Identify which cell holds the provided text, then report its (x, y) central coordinate. 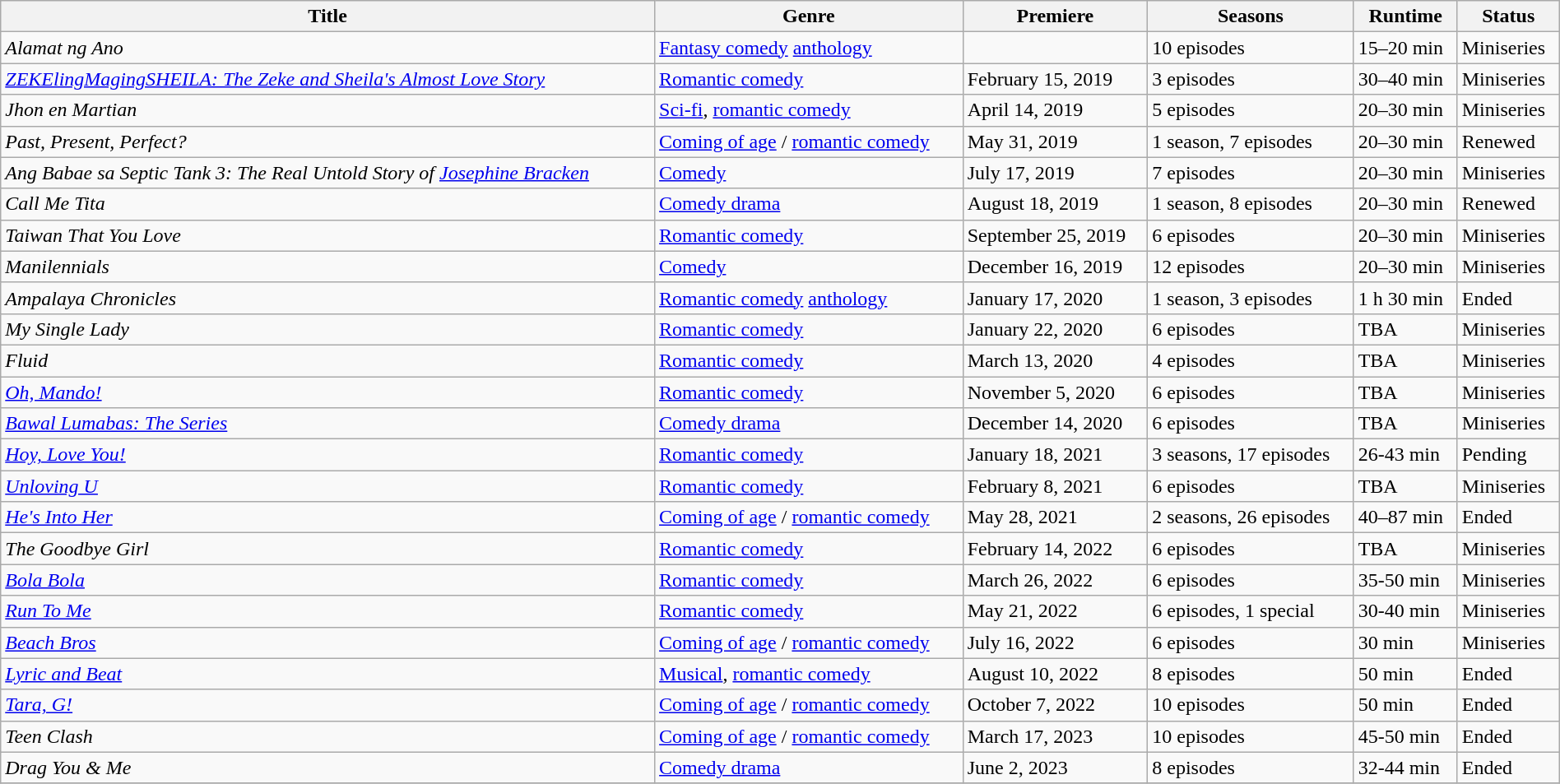
April 14, 2019 (1055, 110)
July 17, 2019 (1055, 173)
1 h 30 min (1405, 298)
Tara, G! (327, 705)
October 7, 2022 (1055, 705)
March 17, 2023 (1055, 736)
32-44 min (1405, 768)
Ampalaya Chronicles (327, 298)
Teen Clash (327, 736)
3 episodes (1251, 79)
Manilennials (327, 267)
5 episodes (1251, 110)
January 18, 2021 (1055, 455)
Beach Bros (327, 643)
The Goodbye Girl (327, 549)
Sci-fi, romantic comedy (810, 110)
Jhon en Martian (327, 110)
4 episodes (1251, 360)
August 18, 2019 (1055, 204)
Seasons (1251, 16)
Call Me Tita (327, 204)
30-40 min (1405, 611)
12 episodes (1251, 267)
February 8, 2021 (1055, 486)
Oh, Mando! (327, 392)
1 season, 8 episodes (1251, 204)
May 28, 2021 (1055, 517)
Lyric and Beat (327, 674)
Alamat ng Ano (327, 48)
February 15, 2019 (1055, 79)
30–40 min (1405, 79)
7 episodes (1251, 173)
Runtime (1405, 16)
August 10, 2022 (1055, 674)
January 17, 2020 (1055, 298)
May 31, 2019 (1055, 141)
March 26, 2022 (1055, 580)
He's Into Her (327, 517)
June 2, 2023 (1055, 768)
May 21, 2022 (1055, 611)
Fluid (327, 360)
1 season, 7 episodes (1251, 141)
Ang Babae sa Septic Tank 3: The Real Untold Story of Josephine Bracken (327, 173)
Drag You & Me (327, 768)
40–87 min (1405, 517)
45-50 min (1405, 736)
15–20 min (1405, 48)
ZEKElingMagingSHEILA: The Zeke and Sheila's Almost Love Story (327, 79)
35-50 min (1405, 580)
6 episodes, 1 special (1251, 611)
Title (327, 16)
Hoy, Love You! (327, 455)
Pending (1508, 455)
Run To Me (327, 611)
September 25, 2019 (1055, 235)
Musical, romantic comedy (810, 674)
1 season, 3 episodes (1251, 298)
Unloving U (327, 486)
January 22, 2020 (1055, 329)
July 16, 2022 (1055, 643)
December 14, 2020 (1055, 424)
March 13, 2020 (1055, 360)
Taiwan That You Love (327, 235)
February 14, 2022 (1055, 549)
Premiere (1055, 16)
Bola Bola (327, 580)
26-43 min (1405, 455)
Past, Present, Perfect? (327, 141)
November 5, 2020 (1055, 392)
My Single Lady (327, 329)
Romantic comedy anthology (810, 298)
Bawal Lumabas: The Series (327, 424)
3 seasons, 17 episodes (1251, 455)
30 min (1405, 643)
2 seasons, 26 episodes (1251, 517)
Genre (810, 16)
Status (1508, 16)
December 16, 2019 (1055, 267)
Fantasy comedy anthology (810, 48)
